Locate the cell with the specified text and output its (X, Y) center coordinate. 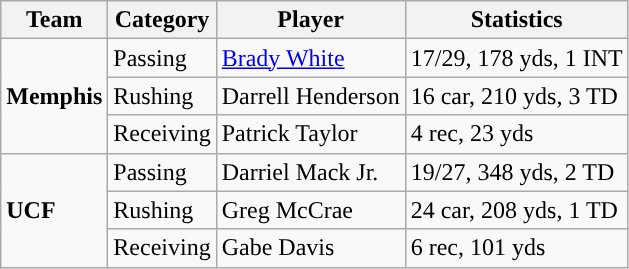
4 rec, 23 yds (516, 134)
16 car, 210 yds, 3 TD (516, 96)
Darriel Mack Jr. (310, 172)
6 rec, 101 yds (516, 248)
19/27, 348 yds, 2 TD (516, 172)
Greg McCrae (310, 210)
UCF (54, 210)
24 car, 208 yds, 1 TD (516, 210)
Patrick Taylor (310, 134)
17/29, 178 yds, 1 INT (516, 58)
Statistics (516, 20)
Gabe Davis (310, 248)
Category (162, 20)
Brady White (310, 58)
Player (310, 20)
Team (54, 20)
Darrell Henderson (310, 96)
Memphis (54, 96)
